Detect which cell encompasses the target text, then output its [x, y] center coordinate. 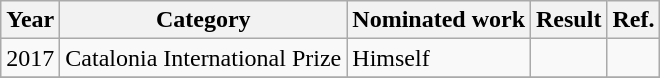
Nominated work [439, 20]
Year [30, 20]
Result [569, 20]
Himself [439, 58]
Catalonia International Prize [204, 58]
Category [204, 20]
Ref. [634, 20]
2017 [30, 58]
